Find where the given text appears and provide that cell's center as [X, Y] coordinate. 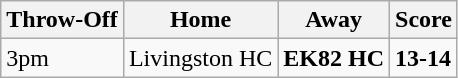
13-14 [424, 58]
Throw-Off [62, 20]
Away [334, 20]
3pm [62, 58]
EK82 HC [334, 58]
Home [200, 20]
Score [424, 20]
Livingston HC [200, 58]
